Detect which cell encompasses the target text, then output its (X, Y) center coordinate. 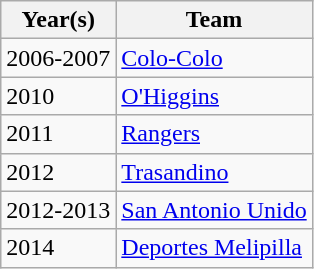
Rangers (214, 134)
Trasandino (214, 172)
2012-2013 (58, 210)
2010 (58, 96)
Year(s) (58, 20)
Deportes Melipilla (214, 248)
2014 (58, 248)
2012 (58, 172)
Colo-Colo (214, 58)
2006-2007 (58, 58)
O'Higgins (214, 96)
San Antonio Unido (214, 210)
Team (214, 20)
2011 (58, 134)
